Capture the cell that displays the provided text and extract its [x, y] central coordinate. 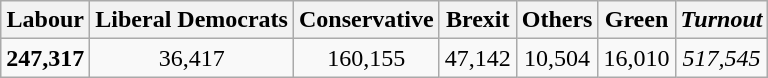
Turnout [722, 20]
Green [636, 20]
Others [557, 20]
36,417 [192, 58]
Brexit [478, 20]
517,545 [722, 58]
160,155 [366, 58]
10,504 [557, 58]
247,317 [46, 58]
Conservative [366, 20]
Liberal Democrats [192, 20]
16,010 [636, 58]
Labour [46, 20]
47,142 [478, 58]
